Return (X, Y) of the center of cell containing provided text 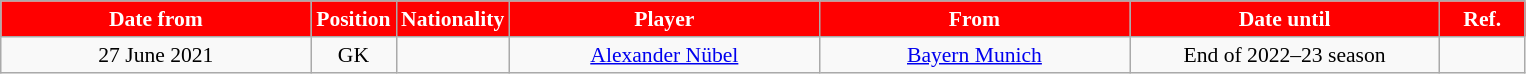
Date from (156, 19)
27 June 2021 (156, 55)
Position (354, 19)
Date until (1285, 19)
GK (354, 55)
Nationality (452, 19)
End of 2022–23 season (1285, 55)
Alexander Nübel (664, 55)
Bayern Munich (974, 55)
Player (664, 19)
From (974, 19)
Ref. (1482, 19)
